Pinpoint the cell where the given text exists, returning its [x, y] midpoint coordinate. 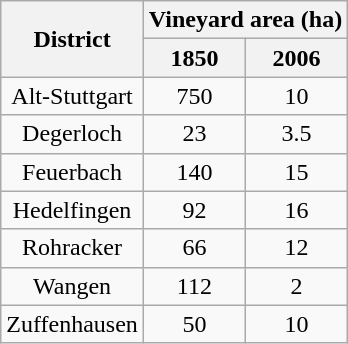
Degerloch [72, 134]
50 [194, 324]
15 [297, 172]
Alt-Stuttgart [72, 96]
1850 [194, 58]
112 [194, 286]
140 [194, 172]
Vineyard area (ha) [245, 20]
92 [194, 210]
66 [194, 248]
12 [297, 248]
Hedelfingen [72, 210]
3.5 [297, 134]
Rohracker [72, 248]
23 [194, 134]
2 [297, 286]
750 [194, 96]
Feuerbach [72, 172]
District [72, 39]
Zuffenhausen [72, 324]
Wangen [72, 286]
2006 [297, 58]
16 [297, 210]
